Extract the (X, Y) coordinate from the center of the cell holding the provided text.  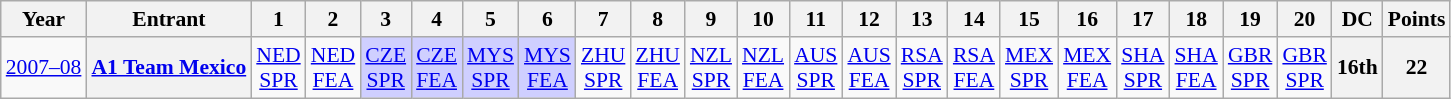
14 (974, 19)
Points (1417, 19)
8 (657, 19)
NZLSPR (711, 68)
Year (44, 19)
Entrant (168, 19)
19 (1250, 19)
4 (436, 19)
SHASPR (1142, 68)
ZHUSPR (603, 68)
NEDFEA (333, 68)
12 (868, 19)
2 (333, 19)
3 (386, 19)
A1 Team Mexico (168, 68)
17 (1142, 19)
6 (548, 19)
NZLFEA (763, 68)
RSASPR (922, 68)
SHAFEA (1196, 68)
2007–08 (44, 68)
11 (816, 19)
ZHUFEA (657, 68)
MYSFEA (548, 68)
10 (763, 19)
RSAFEA (974, 68)
MEXSPR (1029, 68)
9 (711, 19)
CZEFEA (436, 68)
15 (1029, 19)
AUSSPR (816, 68)
DC (1358, 19)
MEXFEA (1087, 68)
NEDSPR (278, 68)
5 (490, 19)
16th (1358, 68)
1 (278, 19)
18 (1196, 19)
7 (603, 19)
22 (1417, 68)
CZESPR (386, 68)
13 (922, 19)
MYSSPR (490, 68)
16 (1087, 19)
AUSFEA (868, 68)
20 (1304, 19)
